Extract the [x, y] coordinate from the center of the cell holding the provided text.  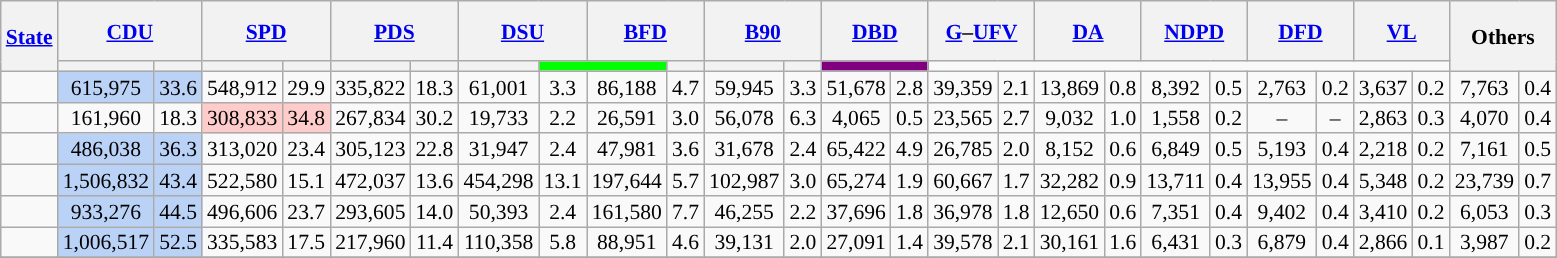
522,580 [242, 180]
51,678 [856, 86]
56,078 [744, 118]
50,393 [498, 212]
4.7 [686, 86]
2,863 [1384, 118]
59,945 [744, 86]
7,763 [1484, 86]
23,565 [962, 118]
26,785 [962, 150]
SPD [266, 31]
305,123 [370, 150]
23,739 [1484, 180]
DFD [1300, 31]
0.1 [1430, 242]
4,065 [856, 118]
NDPD [1194, 31]
615,975 [106, 86]
2,763 [1282, 86]
7.7 [686, 212]
5.7 [686, 180]
State [30, 36]
33.6 [178, 86]
3,637 [1384, 86]
496,606 [242, 212]
486,038 [106, 150]
17.5 [306, 242]
46,255 [744, 212]
DBD [874, 31]
65,422 [856, 150]
DSU [522, 31]
335,822 [370, 86]
11.4 [435, 242]
1.0 [1122, 118]
26,591 [627, 118]
1,506,832 [106, 180]
5.8 [563, 242]
PDS [394, 31]
4,070 [1484, 118]
7,351 [1176, 212]
30,161 [1070, 242]
47,981 [627, 150]
1,558 [1176, 118]
3,410 [1384, 212]
15.1 [306, 180]
102,987 [744, 180]
9,402 [1282, 212]
39,578 [962, 242]
933,276 [106, 212]
52.5 [178, 242]
23.7 [306, 212]
12,650 [1070, 212]
217,960 [370, 242]
13.6 [435, 180]
4.9 [910, 150]
548,912 [242, 86]
1.4 [910, 242]
G–UFV [982, 31]
0.9 [1122, 180]
1.7 [1016, 180]
60,667 [962, 180]
65,274 [856, 180]
23.4 [306, 150]
2.7 [1016, 118]
BFD [646, 31]
88,951 [627, 242]
31,678 [744, 150]
313,020 [242, 150]
13,955 [1282, 180]
14.0 [435, 212]
2.8 [910, 86]
110,358 [498, 242]
1,006,517 [106, 242]
4.6 [686, 242]
6,879 [1282, 242]
19,733 [498, 118]
CDU [130, 31]
7,161 [1484, 150]
6.3 [802, 118]
5,348 [1384, 180]
39,131 [744, 242]
29.9 [306, 86]
1.6 [1122, 242]
3,987 [1484, 242]
8,392 [1176, 86]
44.5 [178, 212]
43.4 [178, 180]
Others [1504, 36]
161,960 [106, 118]
22.8 [435, 150]
472,037 [370, 180]
27,091 [856, 242]
0.8 [1122, 86]
2,866 [1384, 242]
86,188 [627, 86]
335,583 [242, 242]
161,580 [627, 212]
34.8 [306, 118]
2,218 [1384, 150]
13,711 [1176, 180]
3.6 [686, 150]
DA [1088, 31]
197,644 [627, 180]
36.3 [178, 150]
6,053 [1484, 212]
454,298 [498, 180]
6,849 [1176, 150]
8,152 [1070, 150]
VL [1402, 31]
36,978 [962, 212]
B90 [762, 31]
13.1 [563, 180]
1.9 [910, 180]
308,833 [242, 118]
61,001 [498, 86]
6,431 [1176, 242]
13,869 [1070, 86]
267,834 [370, 118]
30.2 [435, 118]
31,947 [498, 150]
9,032 [1070, 118]
0.7 [1538, 180]
37,696 [856, 212]
39,359 [962, 86]
5,193 [1282, 150]
32,282 [1070, 180]
293,605 [370, 212]
